Determine the (x, y) coordinate at the center of the cell enclosing the given text.  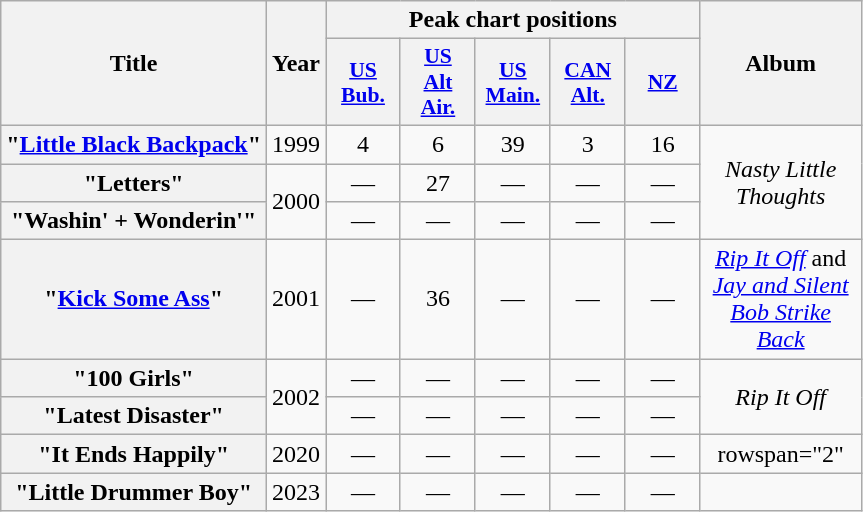
USAltAir. (438, 82)
CANAlt. (588, 82)
39 (512, 144)
Rip It Off (780, 397)
36 (438, 300)
"Little Drummer Boy" (134, 492)
2001 (296, 300)
1999 (296, 144)
Peak chart positions (514, 20)
27 (438, 183)
16 (662, 144)
"Little Black Backpack" (134, 144)
NZ (662, 82)
2020 (296, 454)
"100 Girls" (134, 378)
rowspan="2" (780, 454)
"Kick Some Ass" (134, 300)
"Washin' + Wonderin'" (134, 221)
2002 (296, 397)
Title (134, 64)
"Latest Disaster" (134, 416)
6 (438, 144)
3 (588, 144)
2000 (296, 202)
Year (296, 64)
"It Ends Happily" (134, 454)
USMain. (512, 82)
USBub. (364, 82)
Nasty Little Thoughts (780, 182)
4 (364, 144)
2023 (296, 492)
Rip It Off and Jay and Silent Bob Strike Back (780, 300)
"Letters" (134, 183)
Album (780, 64)
